Determine the (x, y) coordinate at the center of the cell enclosing the given text.  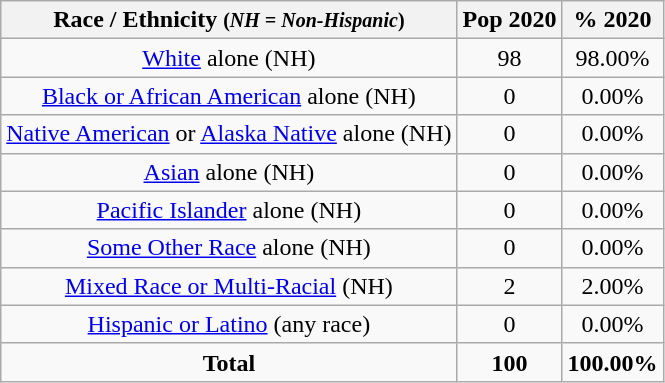
2 (510, 286)
Total (229, 362)
98 (510, 58)
Some Other Race alone (NH) (229, 248)
98.00% (612, 58)
% 2020 (612, 20)
Pop 2020 (510, 20)
100.00% (612, 362)
2.00% (612, 286)
Mixed Race or Multi-Racial (NH) (229, 286)
100 (510, 362)
Native American or Alaska Native alone (NH) (229, 134)
Hispanic or Latino (any race) (229, 324)
Asian alone (NH) (229, 172)
Black or African American alone (NH) (229, 96)
Pacific Islander alone (NH) (229, 210)
White alone (NH) (229, 58)
Race / Ethnicity (NH = Non-Hispanic) (229, 20)
